Output the [x, y] coordinate of the center of the cell containing the given text.  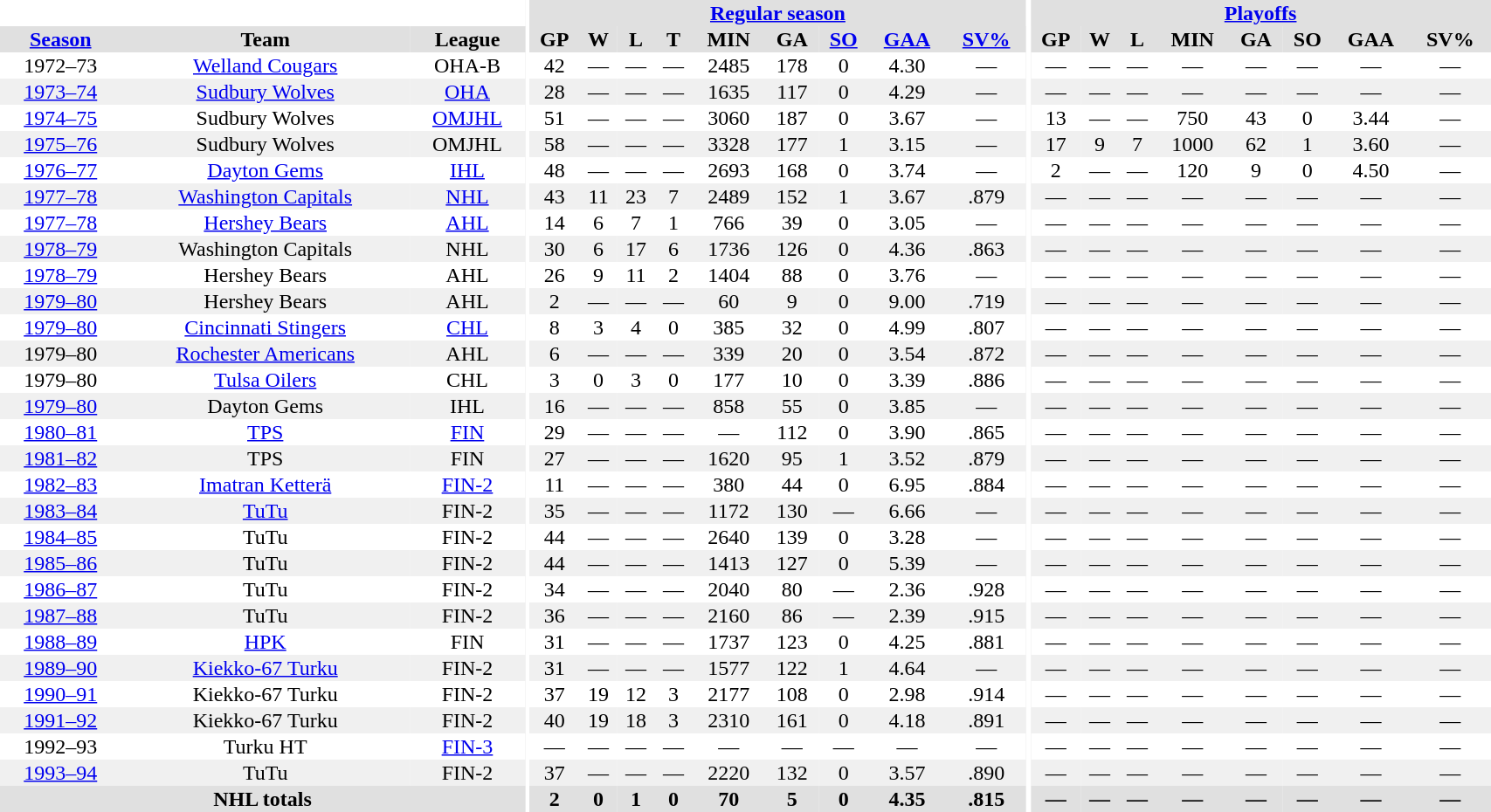
1981–82 [60, 458]
1413 [728, 563]
26 [555, 275]
1404 [728, 275]
4 [636, 327]
55 [792, 406]
.863 [986, 249]
2177 [728, 694]
9.00 [908, 301]
95 [792, 458]
1620 [728, 458]
.807 [986, 327]
Welland Cougars [265, 65]
3.76 [908, 275]
858 [728, 406]
187 [792, 118]
2.36 [908, 589]
8 [555, 327]
3.52 [908, 458]
2310 [728, 720]
2160 [728, 616]
1975–76 [60, 144]
League [467, 39]
4.29 [908, 92]
3.85 [908, 406]
4.35 [908, 799]
126 [792, 249]
1737 [728, 642]
1985–86 [60, 563]
40 [555, 720]
1980–81 [60, 432]
2640 [728, 537]
.915 [986, 616]
108 [792, 694]
OHA [467, 92]
380 [728, 485]
18 [636, 720]
58 [555, 144]
1992–93 [60, 747]
35 [555, 511]
10 [792, 380]
34 [555, 589]
Playoffs [1261, 13]
27 [555, 458]
16 [555, 406]
.928 [986, 589]
750 [1193, 118]
1577 [728, 668]
5 [792, 799]
1984–85 [60, 537]
3.90 [908, 432]
Turku HT [265, 747]
12 [636, 694]
Season [60, 39]
132 [792, 773]
3.05 [908, 223]
3.57 [908, 773]
4.18 [908, 720]
80 [792, 589]
1988–89 [60, 642]
20 [792, 354]
4.50 [1371, 170]
HPK [265, 642]
.815 [986, 799]
32 [792, 327]
130 [792, 511]
161 [792, 720]
13 [1056, 118]
1976–77 [60, 170]
Tulsa Oilers [265, 380]
1990–91 [60, 694]
1986–87 [60, 589]
127 [792, 563]
.914 [986, 694]
14 [555, 223]
FIN-3 [467, 747]
1974–75 [60, 118]
152 [792, 196]
.890 [986, 773]
766 [728, 223]
1000 [1193, 144]
62 [1256, 144]
1982–83 [60, 485]
48 [555, 170]
4.30 [908, 65]
.884 [986, 485]
120 [1193, 170]
3.54 [908, 354]
122 [792, 668]
3.60 [1371, 144]
6.95 [908, 485]
2.98 [908, 694]
2485 [728, 65]
42 [555, 65]
86 [792, 616]
1172 [728, 511]
.881 [986, 642]
1989–90 [60, 668]
123 [792, 642]
339 [728, 354]
3.44 [1371, 118]
1973–74 [60, 92]
3060 [728, 118]
Team [265, 39]
2040 [728, 589]
Regular season [777, 13]
.865 [986, 432]
178 [792, 65]
88 [792, 275]
5.39 [908, 563]
1983–84 [60, 511]
1635 [728, 92]
3.28 [908, 537]
OHA-B [467, 65]
2.39 [908, 616]
139 [792, 537]
1991–92 [60, 720]
1993–94 [60, 773]
3.15 [908, 144]
60 [728, 301]
23 [636, 196]
168 [792, 170]
1972–73 [60, 65]
1987–88 [60, 616]
51 [555, 118]
39 [792, 223]
Rochester Americans [265, 354]
2693 [728, 170]
70 [728, 799]
117 [792, 92]
2220 [728, 773]
112 [792, 432]
28 [555, 92]
4.99 [908, 327]
6.66 [908, 511]
3.74 [908, 170]
2489 [728, 196]
.872 [986, 354]
29 [555, 432]
Cincinnati Stingers [265, 327]
4.64 [908, 668]
30 [555, 249]
385 [728, 327]
3328 [728, 144]
NHL totals [262, 799]
Imatran Ketterä [265, 485]
3.39 [908, 380]
T [674, 39]
36 [555, 616]
1736 [728, 249]
.891 [986, 720]
4.25 [908, 642]
4.36 [908, 249]
.719 [986, 301]
.886 [986, 380]
